Return the [X, Y] coordinate for the center point of the cell that contains the specified text.  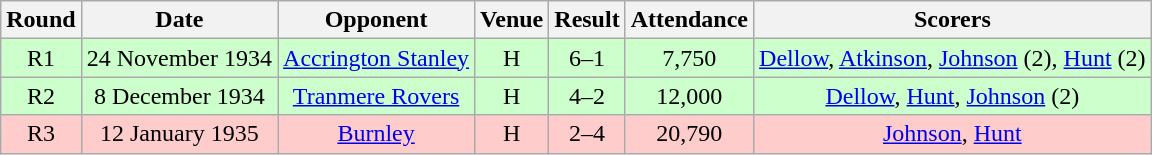
Dellow, Atkinson, Johnson (2), Hunt (2) [953, 58]
2–4 [587, 134]
6–1 [587, 58]
Tranmere Rovers [376, 96]
R2 [41, 96]
20,790 [689, 134]
12 January 1935 [179, 134]
R1 [41, 58]
8 December 1934 [179, 96]
7,750 [689, 58]
Dellow, Hunt, Johnson (2) [953, 96]
Burnley [376, 134]
Johnson, Hunt [953, 134]
24 November 1934 [179, 58]
Opponent [376, 20]
R3 [41, 134]
Attendance [689, 20]
Scorers [953, 20]
Result [587, 20]
12,000 [689, 96]
Date [179, 20]
4–2 [587, 96]
Round [41, 20]
Venue [512, 20]
Accrington Stanley [376, 58]
